Capture the cell that displays the provided text and extract its [X, Y] central coordinate. 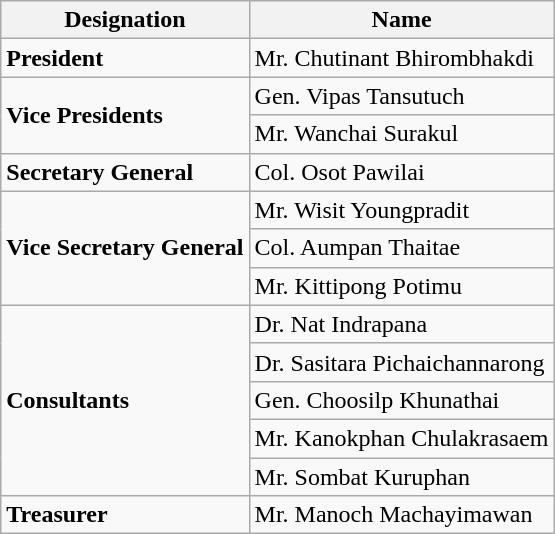
Designation [125, 20]
Mr. Kittipong Potimu [402, 286]
Col. Osot Pawilai [402, 172]
Mr. Kanokphan Chulakrasaem [402, 438]
Mr. Chutinant Bhirombhakdi [402, 58]
Secretary General [125, 172]
Dr. Nat Indrapana [402, 324]
President [125, 58]
Mr. Wisit Youngpradit [402, 210]
Name [402, 20]
Mr. Manoch Machayimawan [402, 515]
Mr. Wanchai Surakul [402, 134]
Vice Secretary General [125, 248]
Consultants [125, 400]
Mr. Sombat Kuruphan [402, 477]
Gen. Choosilp Khunathai [402, 400]
Gen. Vipas Tansutuch [402, 96]
Dr. Sasitara Pichaichannarong [402, 362]
Treasurer [125, 515]
Vice Presidents [125, 115]
Col. Aumpan Thaitae [402, 248]
